Scan for the cell matching the given text and deliver its (X, Y) coordinate at center. 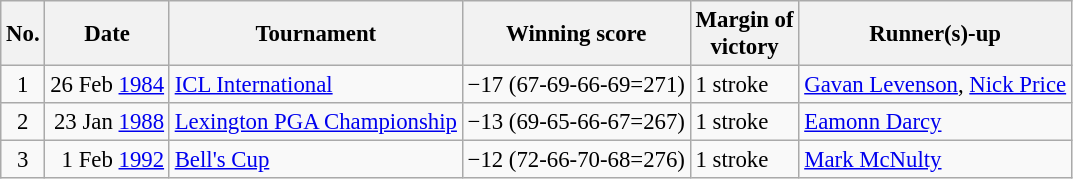
Winning score (576, 34)
Mark McNulty (936, 160)
1 Feb 1992 (107, 160)
Runner(s)-up (936, 34)
No. (23, 34)
23 Jan 1988 (107, 122)
Gavan Levenson, Nick Price (936, 85)
−17 (67-69-66-69=271) (576, 85)
1 (23, 85)
26 Feb 1984 (107, 85)
Date (107, 34)
−12 (72-66-70-68=276) (576, 160)
Tournament (316, 34)
Lexington PGA Championship (316, 122)
Eamonn Darcy (936, 122)
2 (23, 122)
Margin ofvictory (744, 34)
3 (23, 160)
−13 (69-65-66-67=267) (576, 122)
ICL International (316, 85)
Bell's Cup (316, 160)
